Capture the cell that displays the provided text and extract its (x, y) central coordinate. 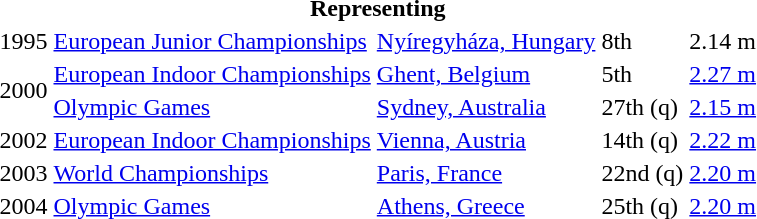
27th (q) (642, 107)
Olympic Games (212, 107)
Nyíregyháza, Hungary (486, 41)
8th (642, 41)
European Junior Championships (212, 41)
World Championships (212, 173)
Paris, France (486, 173)
22nd (q) (642, 173)
Ghent, Belgium (486, 74)
14th (q) (642, 140)
Vienna, Austria (486, 140)
5th (642, 74)
Sydney, Australia (486, 107)
